Capture the cell that displays the provided text and extract its (X, Y) central coordinate. 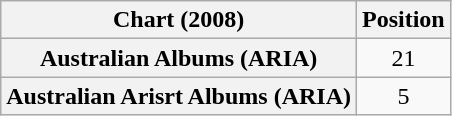
Australian Albums (ARIA) (179, 58)
Chart (2008) (179, 20)
5 (404, 96)
21 (404, 58)
Position (404, 20)
Australian Arisrt Albums (ARIA) (179, 96)
